Find where the given text appears and provide that cell's center as (X, Y) coordinate. 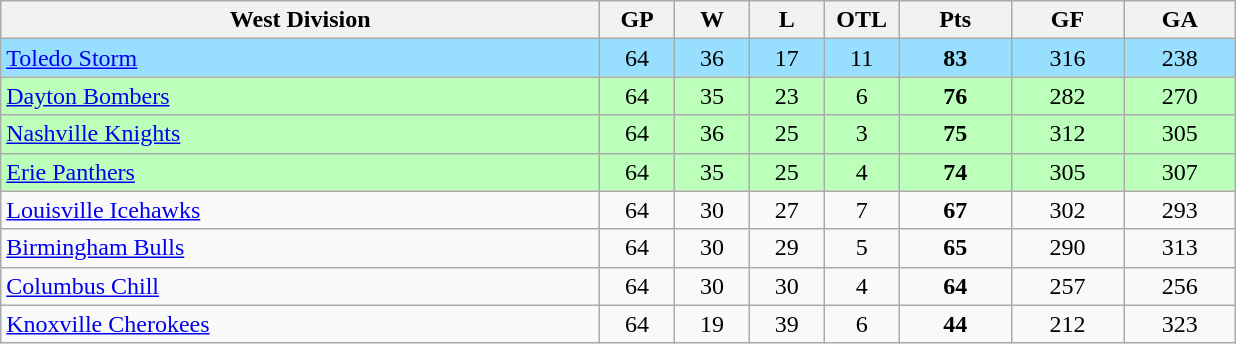
West Division (300, 20)
270 (1180, 96)
76 (955, 96)
256 (1180, 286)
316 (1067, 58)
Louisville Icehawks (300, 210)
7 (862, 210)
29 (786, 248)
L (786, 20)
27 (786, 210)
257 (1067, 286)
OTL (862, 20)
302 (1067, 210)
39 (786, 324)
Toledo Storm (300, 58)
44 (955, 324)
212 (1067, 324)
17 (786, 58)
312 (1067, 134)
293 (1180, 210)
Columbus Chill (300, 286)
3 (862, 134)
290 (1067, 248)
Erie Panthers (300, 172)
67 (955, 210)
Pts (955, 20)
313 (1180, 248)
65 (955, 248)
Dayton Bombers (300, 96)
23 (786, 96)
GF (1067, 20)
Knoxville Cherokees (300, 324)
238 (1180, 58)
GP (638, 20)
GA (1180, 20)
307 (1180, 172)
11 (862, 58)
5 (862, 248)
83 (955, 58)
323 (1180, 324)
Birmingham Bulls (300, 248)
74 (955, 172)
W (712, 20)
75 (955, 134)
19 (712, 324)
Nashville Knights (300, 134)
282 (1067, 96)
